From the cell containing the given text, extract its center point as (X, Y) coordinate. 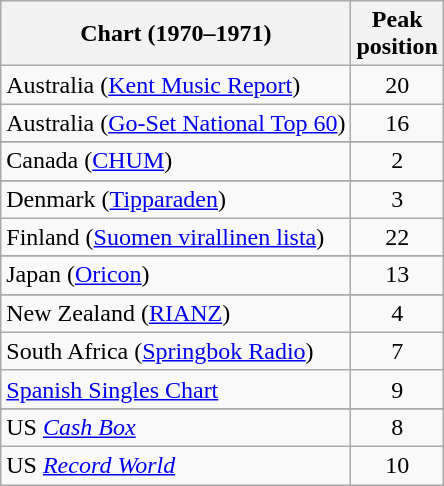
Peakposition (397, 34)
Finland (Suomen virallinen lista) (176, 237)
16 (397, 123)
13 (397, 275)
US Cash Box (176, 427)
4 (397, 313)
10 (397, 465)
Chart (1970–1971) (176, 34)
New Zealand (RIANZ) (176, 313)
Australia (Kent Music Report) (176, 85)
Spanish Singles Chart (176, 389)
22 (397, 237)
3 (397, 199)
US Record World (176, 465)
2 (397, 161)
8 (397, 427)
Denmark (Tipparaden) (176, 199)
Japan (Oricon) (176, 275)
7 (397, 351)
20 (397, 85)
9 (397, 389)
Australia (Go-Set National Top 60) (176, 123)
South Africa (Springbok Radio) (176, 351)
Canada (CHUM) (176, 161)
